Find where the given text appears and provide that cell's center as (x, y) coordinate. 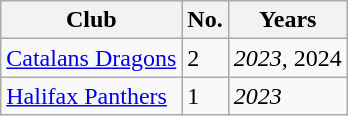
2 (205, 58)
1 (205, 96)
No. (205, 20)
Catalans Dragons (92, 58)
Halifax Panthers (92, 96)
Club (92, 20)
Years (288, 20)
2023, 2024 (288, 58)
2023 (288, 96)
